For the text-containing cell, return its midpoint in [X, Y] coordinate format. 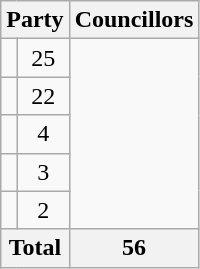
Total [35, 248]
Party [35, 20]
22 [43, 96]
56 [134, 248]
25 [43, 58]
3 [43, 172]
4 [43, 134]
Councillors [134, 20]
2 [43, 210]
